For the text-containing cell, return its midpoint in [X, Y] coordinate format. 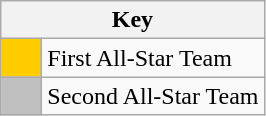
First All-Star Team [153, 58]
Key [132, 20]
Second All-Star Team [153, 96]
